For the text-containing cell, return its midpoint in (X, Y) coordinate format. 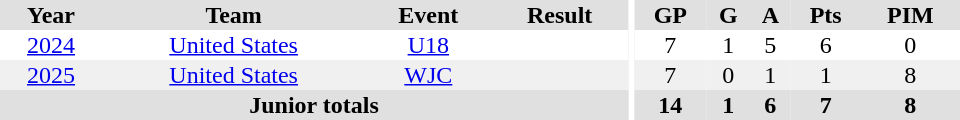
U18 (428, 45)
Pts (826, 15)
Event (428, 15)
5 (770, 45)
Team (234, 15)
Result (560, 15)
2025 (51, 75)
2024 (51, 45)
GP (670, 15)
WJC (428, 75)
G (728, 15)
14 (670, 105)
PIM (910, 15)
A (770, 15)
Junior totals (314, 105)
Year (51, 15)
